Output the (x, y) coordinate of the center of the cell containing the given text.  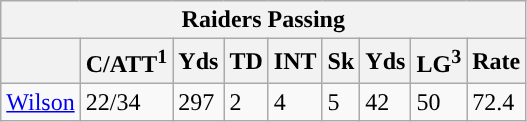
Raiders Passing (264, 20)
TD (246, 62)
297 (198, 102)
INT (295, 62)
Wilson (40, 102)
50 (439, 102)
42 (386, 102)
72.4 (496, 102)
22/34 (126, 102)
2 (246, 102)
Sk (341, 62)
4 (295, 102)
C/ATT1 (126, 62)
LG3 (439, 62)
5 (341, 102)
Rate (496, 62)
